For the text-containing cell, return its midpoint in (X, Y) coordinate format. 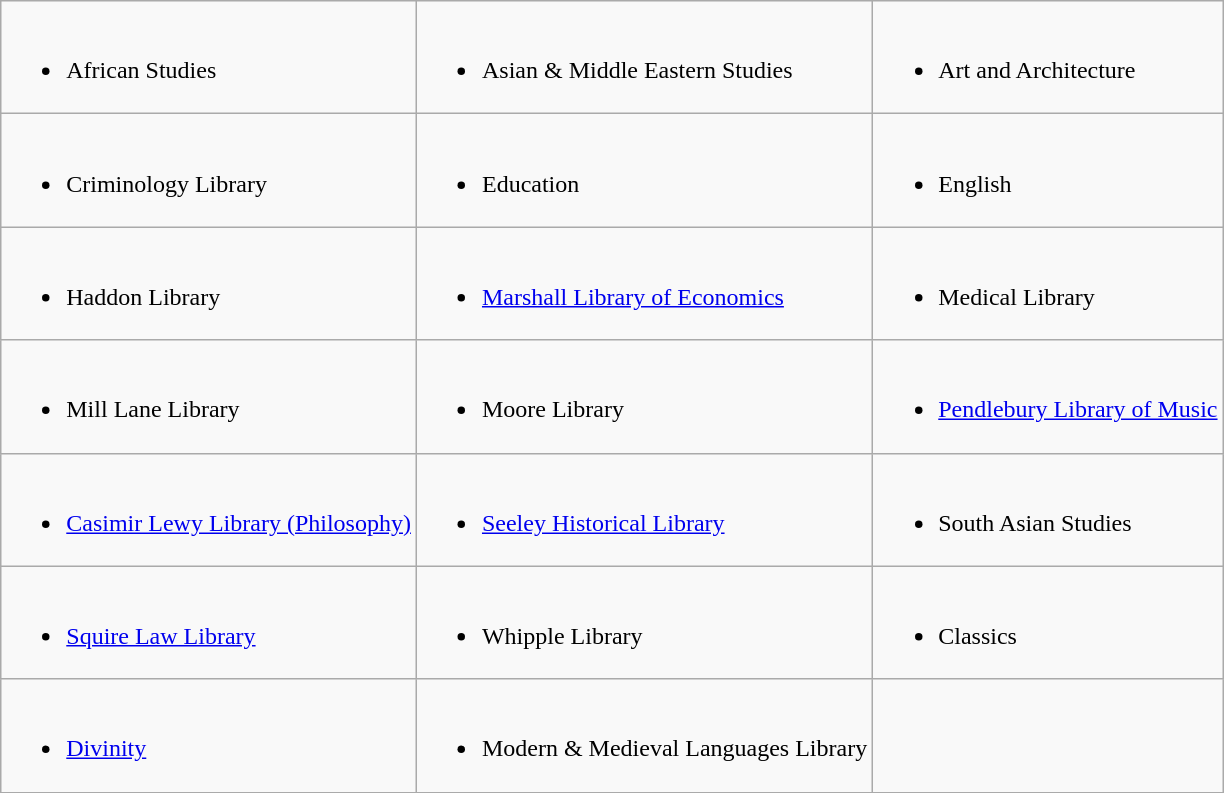
Casimir Lewy Library (Philosophy) (209, 510)
Medical Library (1048, 284)
Marshall Library of Economics (644, 284)
Art and Architecture (1048, 58)
Mill Lane Library (209, 396)
Seeley Historical Library (644, 510)
Haddon Library (209, 284)
Modern & Medieval Languages Library (644, 736)
Moore Library (644, 396)
Whipple Library (644, 622)
English (1048, 170)
Education (644, 170)
Pendlebury Library of Music (1048, 396)
Squire Law Library (209, 622)
Criminology Library (209, 170)
Divinity (209, 736)
Classics (1048, 622)
African Studies (209, 58)
South Asian Studies (1048, 510)
Asian & Middle Eastern Studies (644, 58)
